Extract the (X, Y) coordinate from the center of the cell holding the provided text.  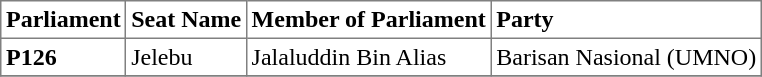
P126 (64, 57)
Member of Parliament (368, 20)
Parliament (64, 20)
Seat Name (186, 20)
Party (626, 20)
Barisan Nasional (UMNO) (626, 57)
Jalaluddin Bin Alias (368, 57)
Jelebu (186, 57)
